Extract the [x, y] coordinate from the center of the cell holding the provided text.  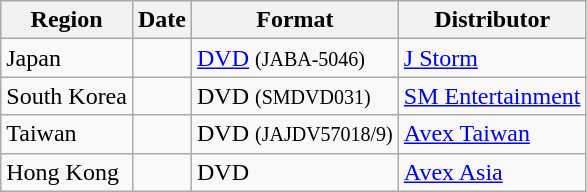
Taiwan [67, 134]
DVD [296, 172]
Japan [67, 58]
Distributor [492, 20]
Avex Taiwan [492, 134]
SM Entertainment [492, 96]
Region [67, 20]
Format [296, 20]
J Storm [492, 58]
DVD (SMDVD031) [296, 96]
Hong Kong [67, 172]
Avex Asia [492, 172]
Date [162, 20]
DVD (JAJDV57018/9) [296, 134]
DVD (JABA-5046) [296, 58]
South Korea [67, 96]
